Return the (X, Y) coordinate for the center point of the cell that contains the specified text.  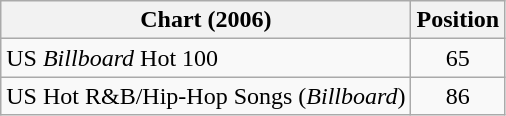
86 (458, 96)
65 (458, 58)
Position (458, 20)
US Billboard Hot 100 (206, 58)
Chart (2006) (206, 20)
US Hot R&B/Hip-Hop Songs (Billboard) (206, 96)
